Identify which cell holds the provided text, then report its (x, y) central coordinate. 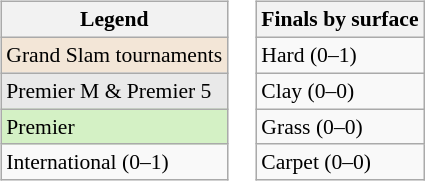
Grand Slam tournaments (114, 55)
Grass (0–0) (340, 127)
Premier (114, 127)
Carpet (0–0) (340, 162)
Clay (0–0) (340, 91)
Legend (114, 20)
Hard (0–1) (340, 55)
Premier M & Premier 5 (114, 91)
Finals by surface (340, 20)
International (0–1) (114, 162)
